Scan for the cell matching the given text and deliver its (X, Y) coordinate at center. 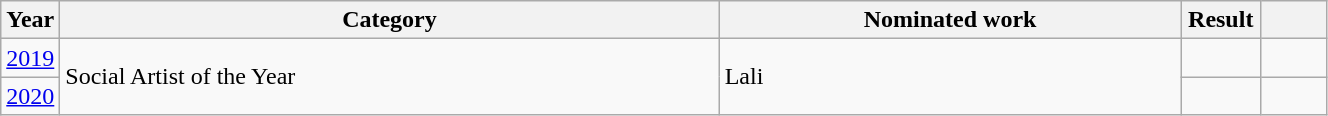
Year (30, 20)
Nominated work (950, 20)
Social Artist of the Year (390, 77)
Lali (950, 77)
Category (390, 20)
2020 (30, 96)
Result (1221, 20)
2019 (30, 58)
